Scan for the cell matching the given text and deliver its [X, Y] coordinate at center. 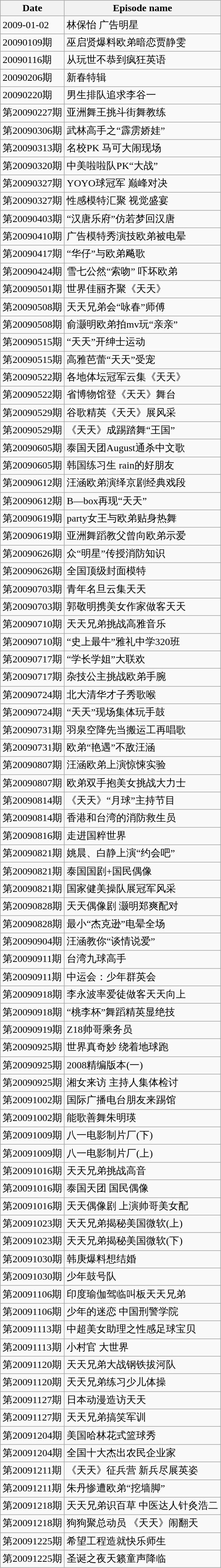
“天天”现场集体玩手鼓 [142, 713]
“华仔”与欧弟飚歌 [142, 254]
郭敬明携美女作家做客天天 [142, 606]
20090206期 [32, 78]
天天兄弟练习少儿体操 [142, 1383]
全国顶级封面模特 [142, 572]
汪涵教你“谈情说爱” [142, 942]
杂技公主挑战欧弟手腕 [142, 678]
20090116期 [32, 60]
《天天》征兵营 新兵尽展英姿 [142, 1471]
姚晨、白静上演“约会吧” [142, 853]
北大清华才子秀歌喉 [142, 695]
中超美女助理之性感足球宝贝 [142, 1330]
亚洲舞蹈教父曾向欧弟示爱 [142, 536]
“桃李杯”舞蹈精英显绝技 [142, 1012]
第20090410期 [32, 237]
八一电影制片厂(下) [142, 1136]
朱丹惨遭欧弟“挖墙脚” [142, 1489]
泰国天团August通杀中文歌 [142, 448]
武林高手之“霹雳娇娃” [142, 131]
广告模特秀演技欧弟被电晕 [142, 237]
《天天》“月球”主持节目 [142, 801]
天天偶像剧 上演帅哥美女配 [142, 1206]
美国哈林花式篮球秀 [142, 1436]
party女王与欧弟贴身热舞 [142, 519]
泰国天团 国民偶像 [142, 1189]
韩庚爆料想结婚 [142, 1259]
“史上最牛”雅礼中学320班 [142, 642]
最小“杰克逊”电晕全场 [142, 925]
谷歌精英《天天》展风采 [142, 413]
第20090313期 [32, 148]
国家健美操队展冠军风采 [142, 889]
第20090816期 [32, 836]
省博物馆登《天天》舞台 [142, 395]
《天天》成踢踏舞“王国” [142, 431]
雪七公然“索吻” 吓坏欧弟 [142, 272]
天天兄弟揭秘美国微软(上) [142, 1224]
第20090919期 [32, 1030]
中美啦啦队PK“大战” [142, 166]
天天偶像剧 灏明郑爽配对 [142, 906]
俞灏明欧弟拍mv玩“亲亲” [142, 325]
欧弟“艳遇”不敌汪涵 [142, 748]
泰国国剧+国民偶像 [142, 872]
各地体坛冠军云集《天天》 [142, 378]
男生排队追求李谷一 [142, 95]
少年鼓号队 [142, 1277]
世界真奇妙 绕着地球跑 [142, 1047]
中运会：少年群英会 [142, 977]
第20090306期 [32, 131]
能歌善舞朱明瑛 [142, 1119]
“天天”开绅士运动 [142, 342]
少年的迷恋 中国刑警学院 [142, 1312]
B―box再现“天天” [142, 501]
巫启贤爆料欧弟暗恋贾静雯 [142, 42]
第20090417期 [32, 254]
天天兄弟挑战高雅音乐 [142, 625]
第20090501期 [32, 289]
“汉唐乐府”仿若梦回汉唐 [142, 219]
台湾九球高手 [142, 959]
“学长学姐”大联欢 [142, 660]
小村官 大世界 [142, 1347]
第20090424期 [32, 272]
香港和台湾的消防救生员 [142, 819]
八一电影制片厂(上) [142, 1153]
印度瑜伽驾临叫板天天兄弟 [142, 1294]
天天兄弟会“咏春”师傅 [142, 307]
天天兄弟搞笑军训 [142, 1418]
天天兄弟大战钢铁拔河队 [142, 1365]
第20090227期 [32, 114]
湘女来访 主持人集体检讨 [142, 1083]
第20090904期 [32, 942]
第20090320期 [32, 166]
世界佳丽齐聚《天天》 [142, 289]
Date [32, 8]
日本动漫造访天天 [142, 1400]
20090109期 [32, 42]
全国十大杰出农民企业家 [142, 1453]
2009-01-02 [32, 25]
亚洲舞王挑斗街舞教练 [142, 114]
从玩世不恭到疯狂英语 [142, 60]
新春特辑 [142, 78]
性感模特汇聚 视觉盛宴 [142, 201]
第20090403期 [32, 219]
众“明星”传授消防知识 [142, 554]
Episode name [142, 8]
20090220期 [32, 95]
天天兄弟揭秘美国微软(下) [142, 1242]
汪涵欧弟演绎京剧经典戏段 [142, 483]
高雅芭蕾“天天”受宠 [142, 360]
李永波率爱徒做客天天向上 [142, 995]
韩国练习生 rain的好朋友 [142, 466]
国际广播电台朋友来踢馆 [142, 1100]
汪涵欧弟上演惊悚实验 [142, 766]
天天兄弟挑战高音 [142, 1171]
天天兄弟识百草 中医达人针灸浩二 [142, 1506]
圣诞之夜天籁童声降临 [142, 1559]
青年名旦云集天天 [142, 589]
希望工程造就快乐师生 [142, 1541]
2008精编版本(一) [142, 1065]
Z18帅哥乘务员 [142, 1030]
名校PK 马可大闹现场 [142, 148]
欧弟双手抱美女挑战大力士 [142, 783]
狗狗聚总动员 《天天》闹翻天 [142, 1524]
YOYO球冠军 巅峰对决 [142, 184]
林保怡 广告明星 [142, 25]
走进国粹世界 [142, 836]
羽泉空降先当搬运工再唱歌 [142, 730]
